Detect which cell encompasses the target text, then output its (X, Y) center coordinate. 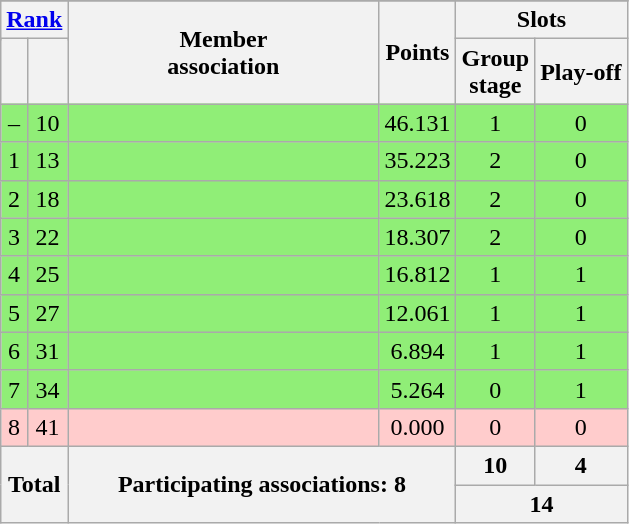
– (14, 123)
12.061 (418, 313)
18 (47, 199)
3 (14, 237)
Rank (34, 20)
7 (14, 389)
25 (47, 275)
41 (47, 427)
8 (14, 427)
22 (47, 237)
Points (418, 52)
18.307 (418, 237)
46.131 (418, 123)
Slots (542, 20)
13 (47, 161)
Participating associations: 8 (262, 484)
5.264 (418, 389)
Groupstage (496, 72)
23.618 (418, 199)
0.000 (418, 427)
Memberassociation (224, 52)
6 (14, 351)
14 (542, 503)
27 (47, 313)
5 (14, 313)
Play-off (581, 72)
16.812 (418, 275)
31 (47, 351)
34 (47, 389)
35.223 (418, 161)
6.894 (418, 351)
Total (34, 484)
